Pinpoint the cell where the given text exists, returning its [x, y] midpoint coordinate. 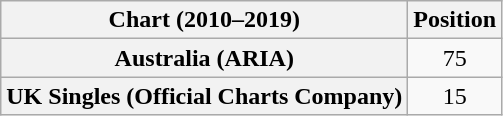
UK Singles (Official Charts Company) [204, 96]
Position [455, 20]
Chart (2010–2019) [204, 20]
Australia (ARIA) [204, 58]
15 [455, 96]
75 [455, 58]
